For the text-containing cell, return its midpoint in (x, y) coordinate format. 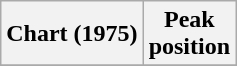
Chart (1975) (72, 34)
Peakposition (189, 34)
